Provide the (X, Y) coordinate of the cell's center where the given text is located.  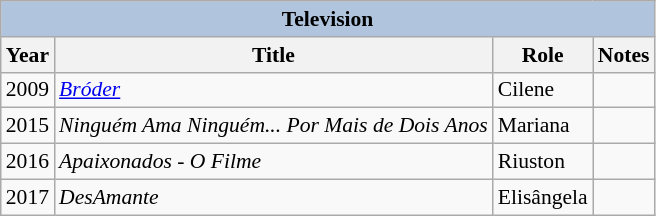
Year (28, 55)
Apaixonados - O Filme (274, 162)
Notes (624, 55)
Television (328, 19)
2017 (28, 197)
2016 (28, 162)
Riuston (543, 162)
Role (543, 55)
2009 (28, 90)
DesAmante (274, 197)
Bróder (274, 90)
Elisângela (543, 197)
Title (274, 55)
Mariana (543, 126)
Cilene (543, 90)
2015 (28, 126)
Ninguém Ama Ninguém... Por Mais de Dois Anos (274, 126)
